For the text-containing cell, return its midpoint in [x, y] coordinate format. 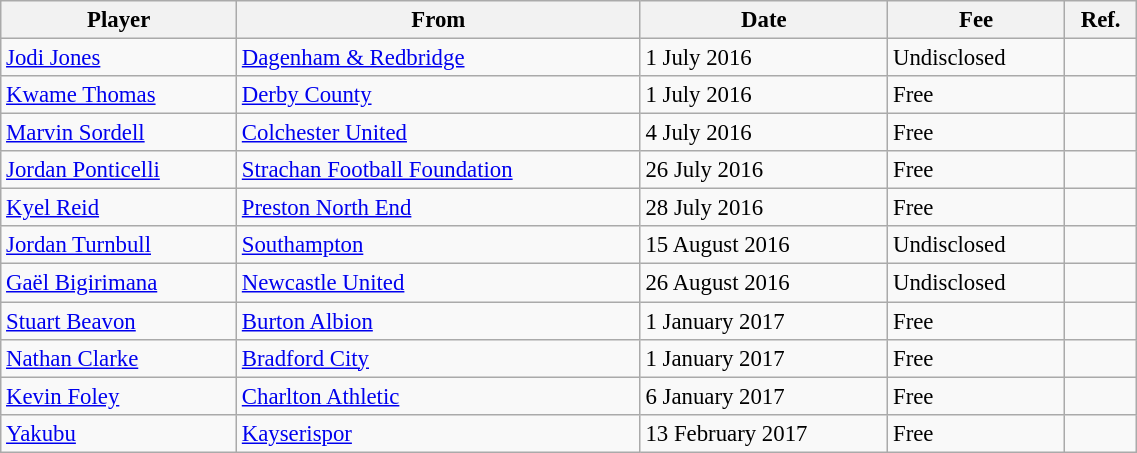
Jordan Ponticelli [119, 170]
Newcastle United [439, 283]
Marvin Sordell [119, 133]
Kyel Reid [119, 208]
From [439, 20]
4 July 2016 [764, 133]
Dagenham & Redbridge [439, 58]
Fee [976, 20]
Bradford City [439, 358]
Yakubu [119, 433]
Nathan Clarke [119, 358]
15 August 2016 [764, 245]
26 August 2016 [764, 283]
Kwame Thomas [119, 95]
Strachan Football Foundation [439, 170]
Jordan Turnbull [119, 245]
Ref. [1100, 20]
26 July 2016 [764, 170]
6 January 2017 [764, 396]
Southampton [439, 245]
Preston North End [439, 208]
Player [119, 20]
Colchester United [439, 133]
Jodi Jones [119, 58]
13 February 2017 [764, 433]
Derby County [439, 95]
Charlton Athletic [439, 396]
Burton Albion [439, 321]
Kayserispor [439, 433]
Gaël Bigirimana [119, 283]
Stuart Beavon [119, 321]
28 July 2016 [764, 208]
Kevin Foley [119, 396]
Date [764, 20]
